Detect which cell encompasses the target text, then output its (x, y) center coordinate. 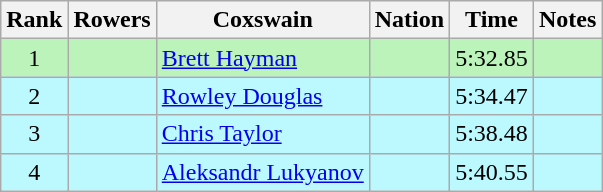
Time (492, 20)
Aleksandr Lukyanov (262, 172)
5:38.48 (492, 134)
Rowley Douglas (262, 96)
1 (34, 58)
5:34.47 (492, 96)
Rank (34, 20)
Rowers (112, 20)
4 (34, 172)
Chris Taylor (262, 134)
5:40.55 (492, 172)
5:32.85 (492, 58)
Brett Hayman (262, 58)
2 (34, 96)
Notes (567, 20)
Coxswain (262, 20)
Nation (409, 20)
3 (34, 134)
